Capture the cell that displays the provided text and extract its (X, Y) central coordinate. 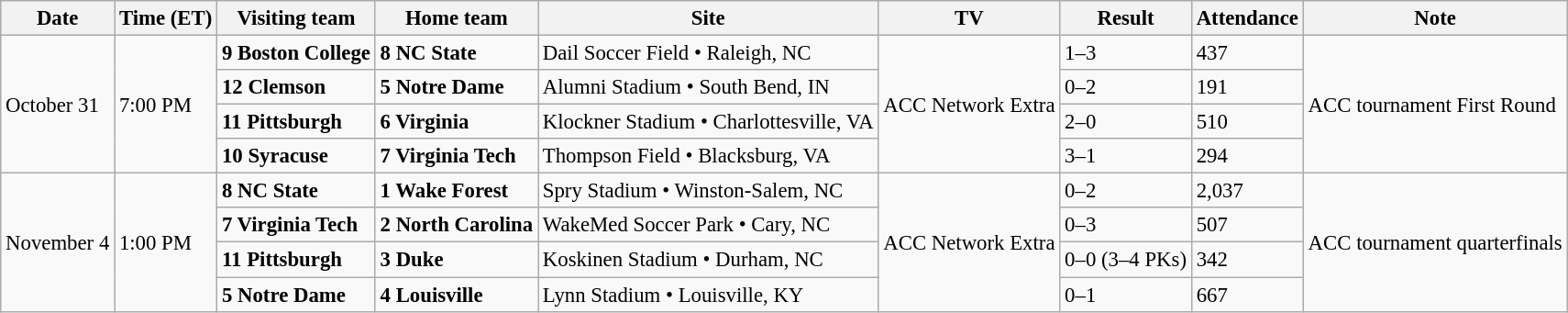
ACC tournament First Round (1435, 105)
TV (969, 18)
6 Virginia (457, 122)
10 Syracuse (297, 156)
342 (1247, 260)
7:00 PM (166, 105)
Koskinen Stadium • Durham, NC (708, 260)
Klockner Stadium • Charlottesville, VA (708, 122)
November 4 (58, 242)
2–0 (1126, 122)
Attendance (1247, 18)
Dail Soccer Field • Raleigh, NC (708, 53)
1 Wake Forest (457, 191)
12 Clemson (297, 87)
0–0 (3–4 PKs) (1126, 260)
510 (1247, 122)
Site (708, 18)
Lynn Stadium • Louisville, KY (708, 295)
2,037 (1247, 191)
2 North Carolina (457, 225)
Alumni Stadium • South Bend, IN (708, 87)
3–1 (1126, 156)
1–3 (1126, 53)
294 (1247, 156)
Note (1435, 18)
191 (1247, 87)
3 Duke (457, 260)
Thompson Field • Blacksburg, VA (708, 156)
437 (1247, 53)
9 Boston College (297, 53)
Result (1126, 18)
Spry Stadium • Winston-Salem, NC (708, 191)
0–3 (1126, 225)
507 (1247, 225)
Time (ET) (166, 18)
1:00 PM (166, 242)
WakeMed Soccer Park • Cary, NC (708, 225)
667 (1247, 295)
ACC tournament quarterfinals (1435, 242)
October 31 (58, 105)
Home team (457, 18)
4 Louisville (457, 295)
Visiting team (297, 18)
Date (58, 18)
0–1 (1126, 295)
